Capture the cell that displays the provided text and extract its (X, Y) central coordinate. 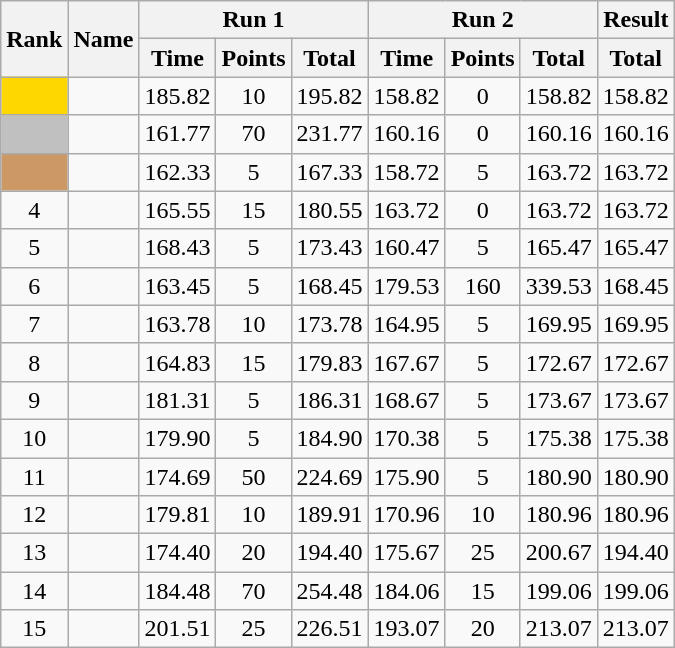
14 (34, 591)
193.07 (406, 629)
173.43 (330, 248)
163.78 (178, 324)
181.31 (178, 400)
163.45 (178, 286)
161.77 (178, 134)
179.81 (178, 515)
12 (34, 515)
164.83 (178, 362)
184.48 (178, 591)
175.67 (406, 553)
13 (34, 553)
179.90 (178, 438)
9 (34, 400)
231.77 (330, 134)
184.06 (406, 591)
158.72 (406, 172)
195.82 (330, 96)
173.78 (330, 324)
174.69 (178, 477)
168.43 (178, 248)
50 (254, 477)
160.47 (406, 248)
170.96 (406, 515)
170.38 (406, 438)
201.51 (178, 629)
179.83 (330, 362)
185.82 (178, 96)
167.33 (330, 172)
6 (34, 286)
200.67 (558, 553)
4 (34, 210)
Rank (34, 39)
165.55 (178, 210)
167.67 (406, 362)
162.33 (178, 172)
184.90 (330, 438)
226.51 (330, 629)
175.90 (406, 477)
Run 1 (254, 20)
186.31 (330, 400)
180.55 (330, 210)
11 (34, 477)
168.67 (406, 400)
160 (482, 286)
7 (34, 324)
Run 2 (482, 20)
Result (636, 20)
224.69 (330, 477)
164.95 (406, 324)
254.48 (330, 591)
339.53 (558, 286)
179.53 (406, 286)
8 (34, 362)
174.40 (178, 553)
189.91 (330, 515)
Name (104, 39)
